Output the (X, Y) coordinate of the center of the cell containing the given text.  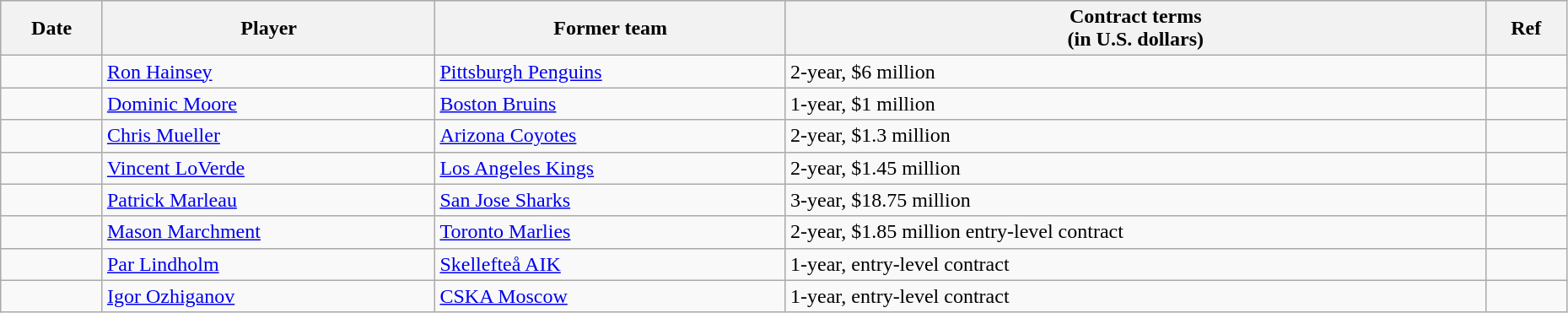
2-year, $6 million (1135, 72)
CSKA Moscow (611, 296)
San Jose Sharks (611, 200)
Vincent LoVerde (268, 168)
Boston Bruins (611, 104)
Igor Ozhiganov (268, 296)
Player (268, 29)
Skellefteå AIK (611, 264)
Patrick Marleau (268, 200)
2-year, $1.85 million entry-level contract (1135, 232)
Dominic Moore (268, 104)
Ref (1526, 29)
2-year, $1.3 million (1135, 136)
1-year, $1 million (1135, 104)
Toronto Marlies (611, 232)
Date (52, 29)
3-year, $18.75 million (1135, 200)
Arizona Coyotes (611, 136)
Ron Hainsey (268, 72)
Pittsburgh Penguins (611, 72)
2-year, $1.45 million (1135, 168)
Chris Mueller (268, 136)
Mason Marchment (268, 232)
Contract terms(in U.S. dollars) (1135, 29)
Los Angeles Kings (611, 168)
Par Lindholm (268, 264)
Former team (611, 29)
